Search for the cell housing the specified text and yield its (X, Y) center coordinate. 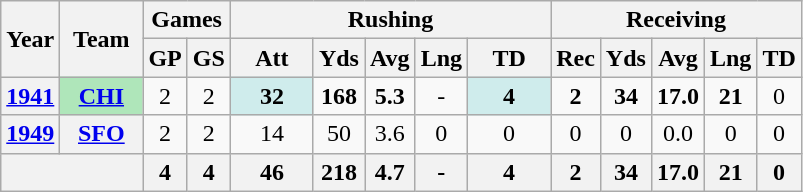
Year (30, 39)
Team (102, 39)
1941 (30, 96)
1949 (30, 134)
Att (272, 58)
Games (186, 20)
5.3 (390, 96)
218 (338, 172)
32 (272, 96)
14 (272, 134)
46 (272, 172)
CHI (102, 96)
Receiving (676, 20)
GS (208, 58)
0.0 (678, 134)
3.6 (390, 134)
GP (165, 58)
4.7 (390, 172)
SFO (102, 134)
Rushing (390, 20)
Rec (576, 58)
50 (338, 134)
168 (338, 96)
